For the text-containing cell, return its midpoint in [X, Y] coordinate format. 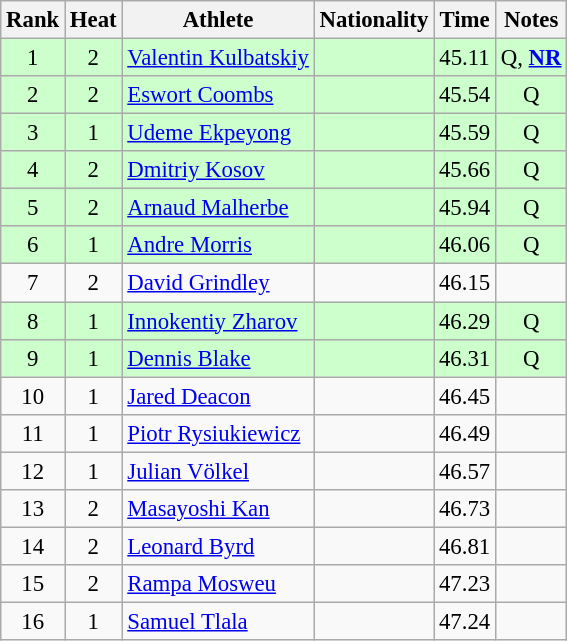
14 [33, 546]
7 [33, 283]
Rank [33, 20]
Andre Morris [218, 245]
47.23 [465, 584]
Notes [530, 20]
Arnaud Malherbe [218, 208]
Eswort Coombs [218, 95]
45.66 [465, 170]
15 [33, 584]
Julian Völkel [218, 471]
4 [33, 170]
46.49 [465, 433]
Innokentiy Zharov [218, 321]
46.57 [465, 471]
45.11 [465, 58]
16 [33, 621]
45.94 [465, 208]
8 [33, 321]
Dennis Blake [218, 358]
46.31 [465, 358]
46.81 [465, 546]
Heat [94, 20]
Rampa Mosweu [218, 584]
Nationality [374, 20]
5 [33, 208]
Dmitriy Kosov [218, 170]
Athlete [218, 20]
46.29 [465, 321]
45.59 [465, 133]
46.45 [465, 396]
45.54 [465, 95]
Samuel Tlala [218, 621]
Udeme Ekpeyong [218, 133]
10 [33, 396]
12 [33, 471]
9 [33, 358]
Time [465, 20]
46.73 [465, 509]
Piotr Rysiukiewicz [218, 433]
47.24 [465, 621]
11 [33, 433]
6 [33, 245]
David Grindley [218, 283]
3 [33, 133]
13 [33, 509]
Jared Deacon [218, 396]
Q, NR [530, 58]
Leonard Byrd [218, 546]
Masayoshi Kan [218, 509]
46.06 [465, 245]
Valentin Kulbatskiy [218, 58]
46.15 [465, 283]
